Return [X, Y] of the center of cell containing provided text 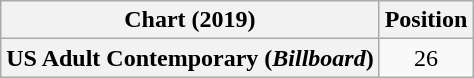
26 [426, 58]
Position [426, 20]
US Adult Contemporary (Billboard) [190, 58]
Chart (2019) [190, 20]
